Find where the given text appears and provide that cell's center as [x, y] coordinate. 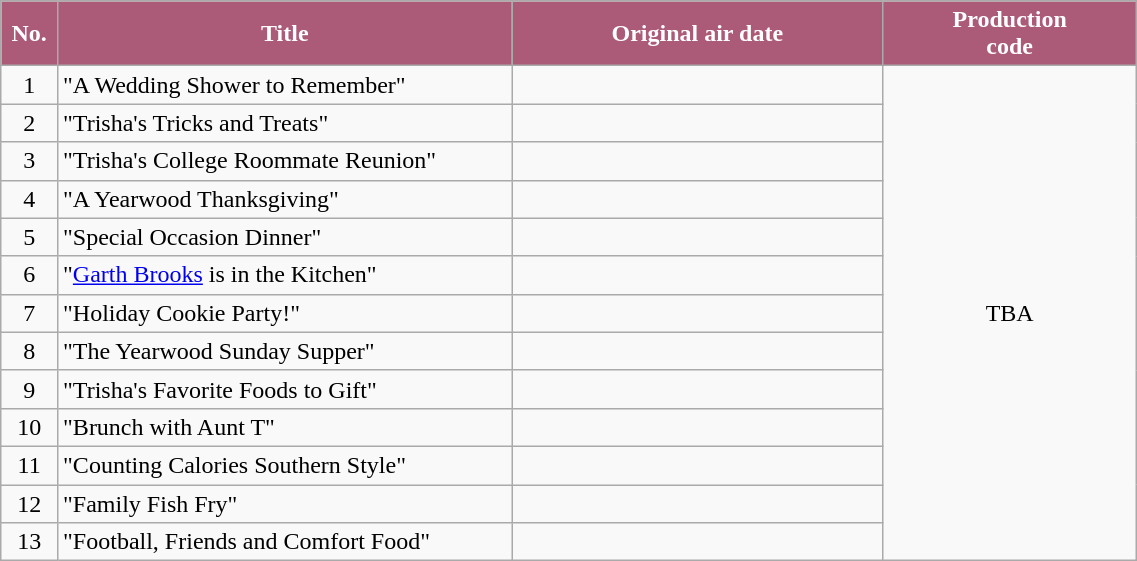
"Special Occasion Dinner" [285, 237]
8 [30, 351]
Original air date [698, 34]
Title [285, 34]
10 [30, 427]
No. [30, 34]
"Counting Calories Southern Style" [285, 465]
2 [30, 123]
12 [30, 503]
"A Yearwood Thanksgiving" [285, 199]
"Holiday Cookie Party!" [285, 313]
4 [30, 199]
"The Yearwood Sunday Supper" [285, 351]
"Brunch with Aunt T" [285, 427]
"Trisha's Tricks and Treats" [285, 123]
"Family Fish Fry" [285, 503]
"Garth Brooks is in the Kitchen" [285, 275]
"Trisha's Favorite Foods to Gift" [285, 389]
5 [30, 237]
13 [30, 542]
3 [30, 161]
TBA [1010, 314]
"A Wedding Shower to Remember" [285, 85]
"Football, Friends and Comfort Food" [285, 542]
"Trisha's College Roommate Reunion" [285, 161]
9 [30, 389]
11 [30, 465]
7 [30, 313]
Productioncode [1010, 34]
6 [30, 275]
1 [30, 85]
